Search for the cell housing the specified text and yield its [x, y] center coordinate. 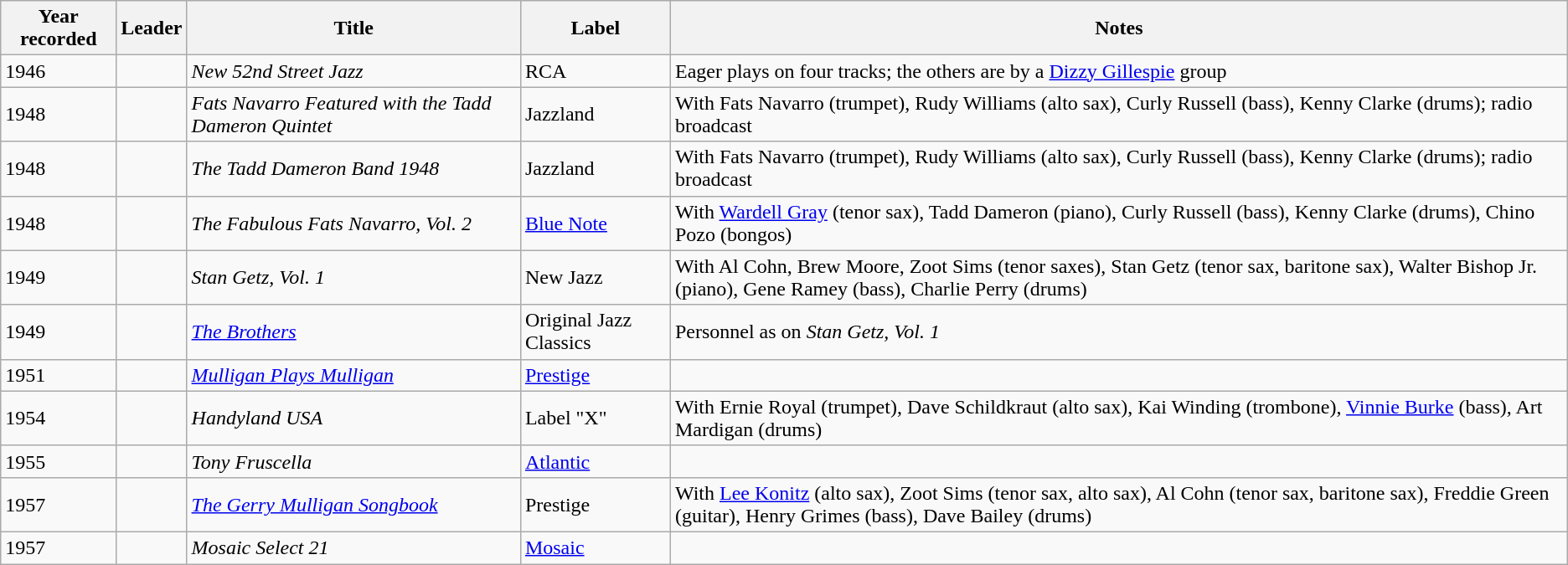
Fats Navarro Featured with the Tadd Dameron Quintet [353, 114]
Blue Note [595, 223]
1951 [59, 375]
New Jazz [595, 278]
1954 [59, 419]
With Ernie Royal (trumpet), Dave Schildkraut (alto sax), Kai Winding (trombone), Vinnie Burke (bass), Art Mardigan (drums) [1119, 419]
The Tadd Dameron Band 1948 [353, 169]
Label [595, 28]
Personnel as on Stan Getz, Vol. 1 [1119, 331]
Mulligan Plays Mulligan [353, 375]
Atlantic [595, 461]
With Wardell Gray (tenor sax), Tadd Dameron (piano), Curly Russell (bass), Kenny Clarke (drums), Chino Pozo (bongos) [1119, 223]
RCA [595, 71]
1955 [59, 461]
1946 [59, 71]
Eager plays on four tracks; the others are by a Dizzy Gillespie group [1119, 71]
The Brothers [353, 331]
The Gerry Mulligan Songbook [353, 504]
Mosaic Select 21 [353, 547]
Leader [152, 28]
Mosaic [595, 547]
Stan Getz, Vol. 1 [353, 278]
New 52nd Street Jazz [353, 71]
Label "X" [595, 419]
Original Jazz Classics [595, 331]
Handyland USA [353, 419]
Title [353, 28]
The Fabulous Fats Navarro, Vol. 2 [353, 223]
Year recorded [59, 28]
Notes [1119, 28]
Tony Fruscella [353, 461]
